From the cell containing the given text, extract its center point as [X, Y] coordinate. 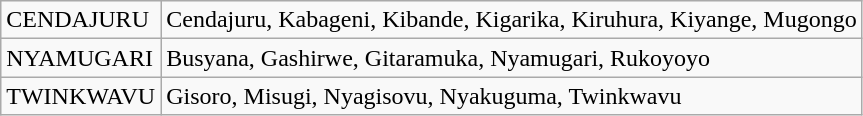
Gisoro, Misugi, Nyagisovu, Nyakuguma, Twinkwavu [512, 96]
NYAMUGARI [81, 58]
CENDAJURU [81, 20]
TWINKWAVU [81, 96]
Busyana, Gashirwe, Gitaramuka, Nyamugari, Rukoyoyo [512, 58]
Cendajuru, Kabageni, Kibande, Kigarika, Kiruhura, Kiyange, Mugongo [512, 20]
